Pinpoint the cell where the given text exists, returning its [X, Y] midpoint coordinate. 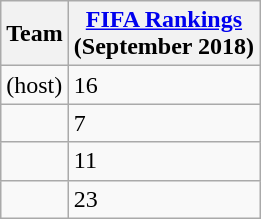
FIFA Rankings(September 2018) [164, 34]
11 [164, 161]
7 [164, 123]
Team [35, 34]
(host) [35, 85]
16 [164, 85]
23 [164, 199]
